Determine the (x, y) coordinate at the center of the cell enclosing the given text.  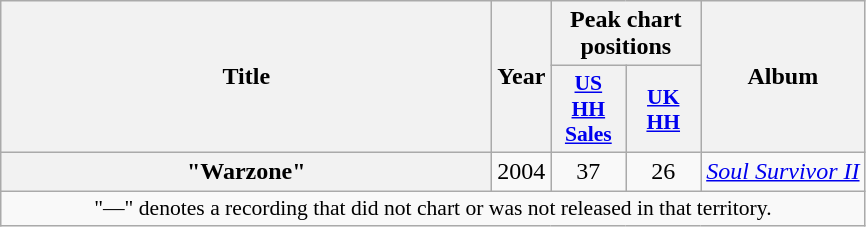
2004 (522, 171)
"Warzone" (246, 171)
UK HH (664, 110)
Title (246, 77)
US HH Sales (588, 110)
Soul Survivor II (783, 171)
Peak chart positions (626, 34)
Album (783, 77)
"—" denotes a recording that did not chart or was not released in that territory. (433, 208)
37 (588, 171)
26 (664, 171)
Year (522, 77)
